From the cell containing the given text, extract its center point as [X, Y] coordinate. 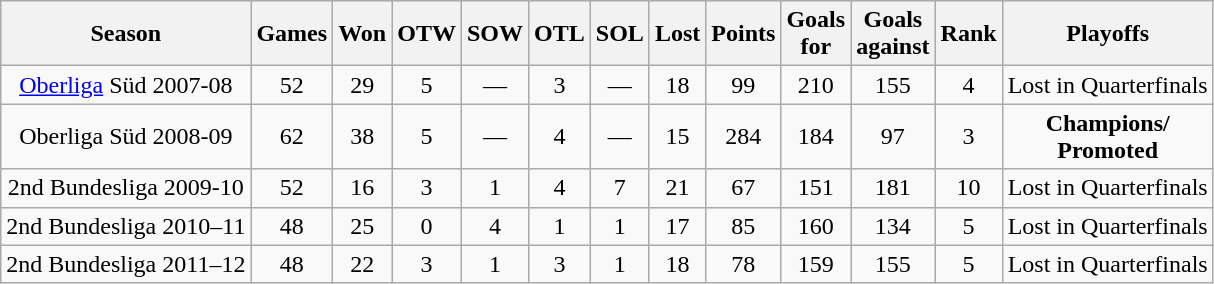
2nd Bundesliga 2009-10 [126, 188]
Season [126, 34]
2nd Bundesliga 2011–12 [126, 264]
2nd Bundesliga 2010–11 [126, 226]
134 [893, 226]
151 [816, 188]
Points [744, 34]
Champions/Promoted [1108, 136]
7 [620, 188]
15 [677, 136]
85 [744, 226]
Won [362, 34]
SOL [620, 34]
184 [816, 136]
17 [677, 226]
78 [744, 264]
67 [744, 188]
Games [292, 34]
160 [816, 226]
Oberliga Süd 2008-09 [126, 136]
Goalsagainst [893, 34]
10 [968, 188]
0 [427, 226]
OTL [560, 34]
OTW [427, 34]
29 [362, 85]
181 [893, 188]
SOW [494, 34]
159 [816, 264]
Oberliga Süd 2007-08 [126, 85]
99 [744, 85]
62 [292, 136]
38 [362, 136]
25 [362, 226]
284 [744, 136]
16 [362, 188]
Rank [968, 34]
210 [816, 85]
Goalsfor [816, 34]
21 [677, 188]
97 [893, 136]
22 [362, 264]
Playoffs [1108, 34]
Lost [677, 34]
